Scan for the cell matching the given text and deliver its [x, y] coordinate at center. 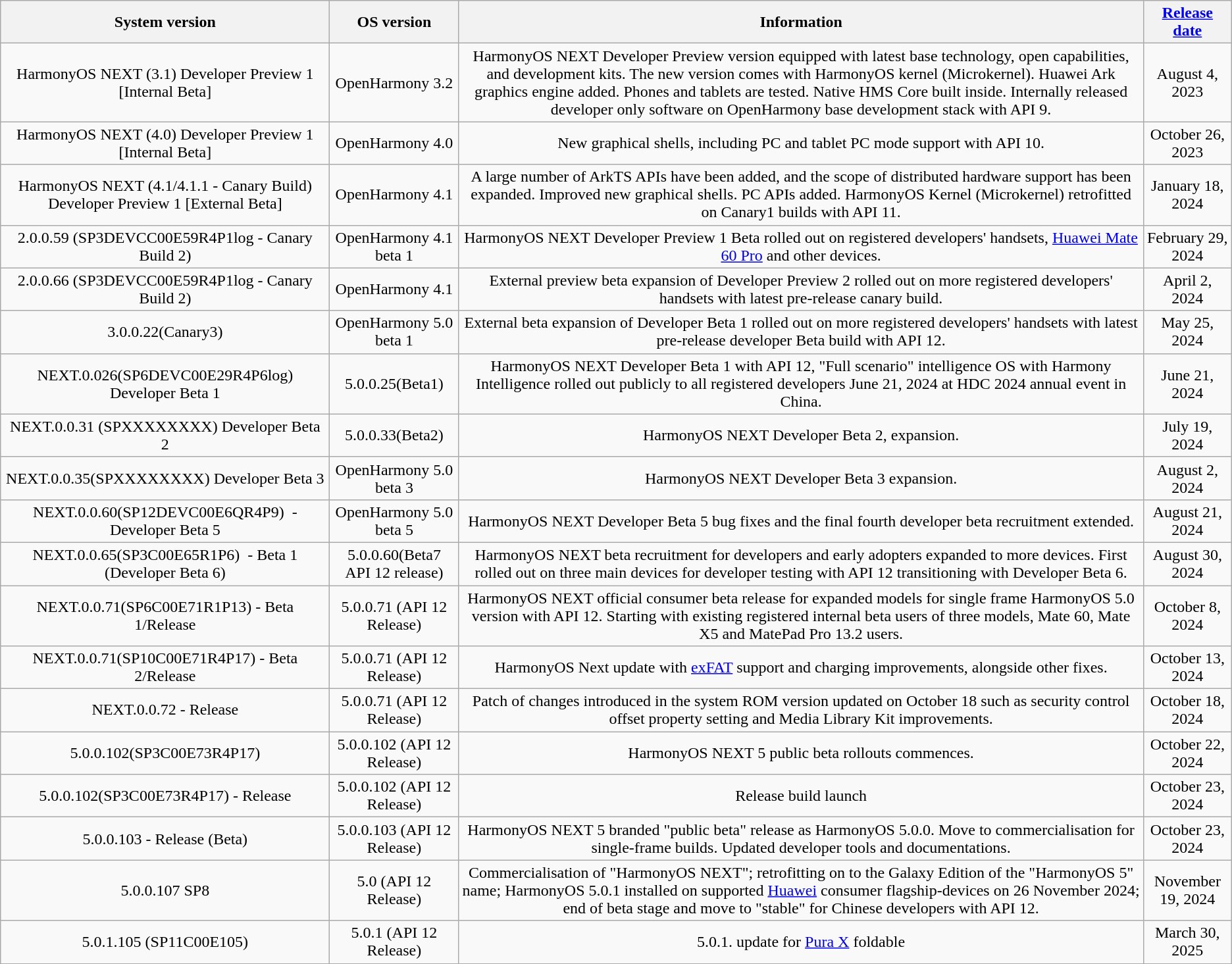
HarmonyOS NEXT Developer Beta 2, expansion. [801, 436]
5.0.0.107 SP8 [165, 890]
NEXT.0.0.71(SP10C00E71R4P17) - Beta 2/Release [165, 667]
HarmonyOS NEXT 5 public beta rollouts commences. [801, 753]
October 22, 2024 [1187, 753]
October 26, 2023 [1187, 143]
5.0.0.103 (API 12 Release) [394, 838]
5.0.0.102(SP3C00E73R4P17) - Release [165, 796]
External preview beta expansion of Developer Preview 2 rolled out on more registered developers' handsets with latest pre-release canary build. [801, 290]
March 30, 2025 [1187, 942]
HarmonyOS NEXT (4.0) Developer Preview 1 [Internal Beta] [165, 143]
OpenHarmony 3.2 [394, 83]
Information [801, 22]
5.0.1 (API 12 Release) [394, 942]
HarmonyOS NEXT Developer Beta 3 expansion. [801, 478]
August 2, 2024 [1187, 478]
NEXT.0.0.71(SP6C00E71R1P13) - Beta 1/Release [165, 616]
NEXT.0.026(SP6DEVC00E29R4P6log) Developer Beta 1 [165, 384]
2.0.0.66 (SP3DEVCC00E59R4P1log - Canary Build 2) [165, 290]
5.0.0.102(SP3C00E73R4P17) [165, 753]
5.0.0.25(Beta1) [394, 384]
OpenHarmony 5.0 beta 5 [394, 521]
July 19, 2024 [1187, 436]
August 21, 2024 [1187, 521]
HarmonyOS NEXT (3.1) Developer Preview 1 [Internal Beta] [165, 83]
May 25, 2024 [1187, 332]
Release build launch [801, 796]
3.0.0.22(Canary3) [165, 332]
HarmonyOS NEXT (4.1/4.1.1 - Canary Build) Developer Preview 1 [External Beta] [165, 195]
5.0.1. update for Pura X foldable [801, 942]
October 8, 2024 [1187, 616]
February 29, 2024 [1187, 246]
NEXT.0.0.31 (SPXXXXXXXX) Developer Beta 2 [165, 436]
HarmonyOS NEXT Developer Preview 1 Beta rolled out on registered developers' handsets, Huawei Mate 60 Pro and other devices. [801, 246]
October 18, 2024 [1187, 711]
5.0 (API 12 Release) [394, 890]
NEXT.0.0.35(SPXXXXXXXX) Developer Beta 3 [165, 478]
OpenHarmony 5.0 beta 1 [394, 332]
5.0.0.33(Beta2) [394, 436]
January 18, 2024 [1187, 195]
OS version [394, 22]
System version [165, 22]
HarmonyOS Next update with exFAT support and charging improvements, alongside other fixes. [801, 667]
NEXT.0.0.65(SP3C00E65R1P6) - Beta 1 (Developer Beta 6) [165, 563]
NEXT.0.0.60(SP12DEVC00E6QR4P9) - Developer Beta 5 [165, 521]
June 21, 2024 [1187, 384]
5.0.0.103 - Release (Beta) [165, 838]
HarmonyOS NEXT Developer Beta 5 bug fixes and the final fourth developer beta recruitment extended. [801, 521]
New graphical shells, including PC and tablet PC mode support with API 10. [801, 143]
OpenHarmony 4.1 beta 1 [394, 246]
NEXT.0.0.72 - Release [165, 711]
August 30, 2024 [1187, 563]
2.0.0.59 (SP3DEVCC00E59R4P1log - Canary Build 2) [165, 246]
OpenHarmony 4.0 [394, 143]
November 19, 2024 [1187, 890]
Release date [1187, 22]
August 4, 2023 [1187, 83]
OpenHarmony 5.0 beta 3 [394, 478]
April 2, 2024 [1187, 290]
October 13, 2024 [1187, 667]
5.0.0.60(Beta7 API 12 release) [394, 563]
5.0.1.105 (SP11C00E105) [165, 942]
